Identify which cell holds the provided text, then report its [X, Y] central coordinate. 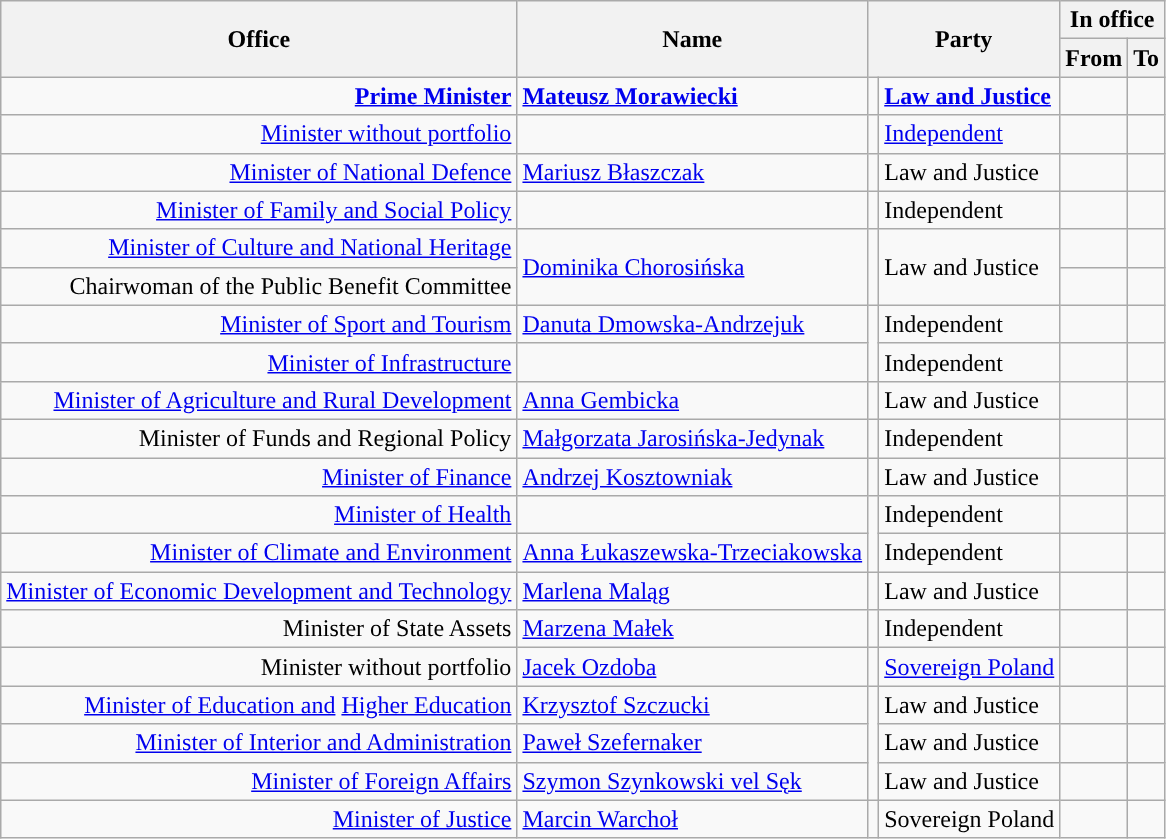
Marcin Warchoł [692, 819]
Mateusz Morawiecki [692, 96]
Paweł Szefernaker [692, 743]
Minister of Finance [259, 477]
Minister of Climate and Environment [259, 553]
Jacek Ozdoba [692, 667]
Minister of Infrastructure [259, 362]
Minister of Economic Development and Technology [259, 591]
Minister of State Assets [259, 629]
Minister of Funds and Regional Policy [259, 438]
Anna Łukaszewska-Trzeciakowska [692, 553]
To [1146, 58]
Office [259, 39]
Name [692, 39]
In office [1112, 20]
Marlena Maląg [692, 591]
Krzysztof Szczucki [692, 705]
Minister of Family and Social Policy [259, 210]
Anna Gembicka [692, 400]
Prime Minister [259, 96]
Minister of Culture and National Heritage [259, 248]
Minister of Education and Higher Education [259, 705]
Mariusz Błaszczak [692, 172]
Danuta Dmowska-Andrzejuk [692, 324]
Minister of Agriculture and Rural Development [259, 400]
Party [964, 39]
Dominika Chorosińska [692, 267]
Andrzej Kosztowniak [692, 477]
Minister of Sport and Tourism [259, 324]
Minister of Foreign Affairs [259, 781]
From [1094, 58]
Minister of National Defence [259, 172]
Minister of Justice [259, 819]
Marzena Małek [692, 629]
Małgorzata Jarosińska-Jedynak [692, 438]
Szymon Szynkowski vel Sęk [692, 781]
Minister of Interior and Administration [259, 743]
Chairwoman of the Public Benefit Committee [259, 286]
Minister of Health [259, 515]
